Detect which cell encompasses the target text, then output its [x, y] center coordinate. 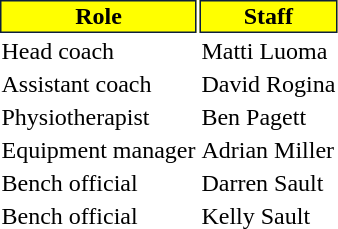
Adrian Miller [268, 150]
Staff [268, 16]
Darren Sault [268, 183]
Head coach [98, 51]
Bench official [98, 183]
Ben Pagett [268, 117]
Equipment manager [98, 150]
Matti Luoma [268, 51]
Physiotherapist [98, 117]
Assistant coach [98, 84]
David Rogina [268, 84]
Role [98, 16]
